Identify which cell holds the provided text, then report its (X, Y) central coordinate. 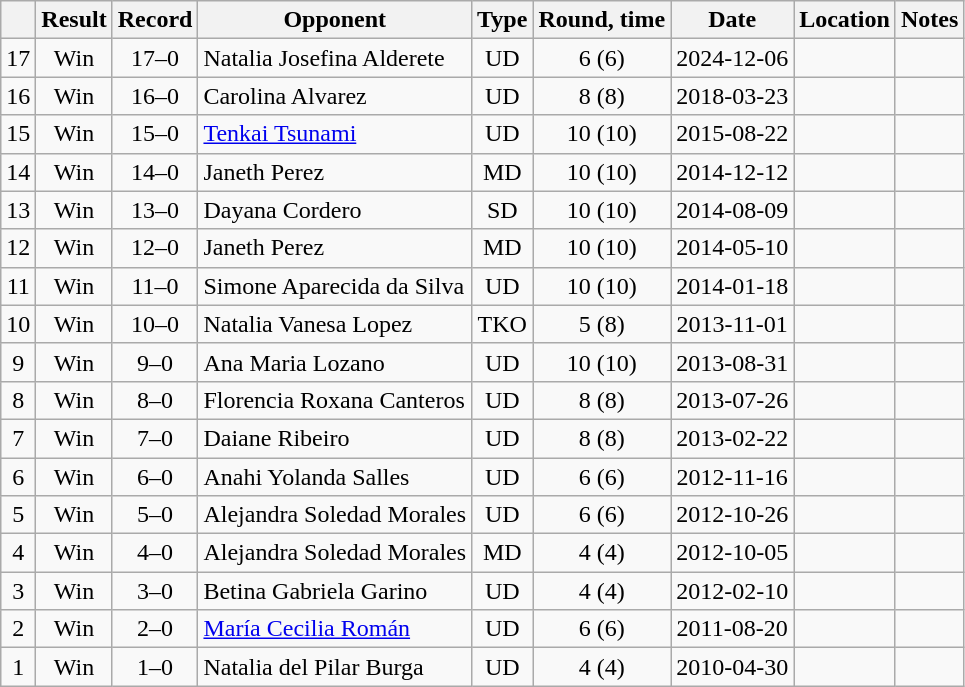
4 (18, 553)
Anahi Yolanda Salles (335, 477)
2018-03-23 (732, 96)
1 (18, 667)
Natalia Vanesa Lopez (335, 324)
Notes (929, 20)
8–0 (155, 400)
Natalia del Pilar Burga (335, 667)
2013-08-31 (732, 362)
12 (18, 248)
16–0 (155, 96)
Ana Maria Lozano (335, 362)
2012-10-26 (732, 515)
3–0 (155, 591)
2012-10-05 (732, 553)
14 (18, 172)
2015-08-22 (732, 134)
10 (18, 324)
Round, time (602, 20)
7–0 (155, 438)
15–0 (155, 134)
Date (732, 20)
11 (18, 286)
11–0 (155, 286)
2014-05-10 (732, 248)
6 (18, 477)
Opponent (335, 20)
13–0 (155, 210)
Tenkai Tsunami (335, 134)
Record (155, 20)
13 (18, 210)
10–0 (155, 324)
17 (18, 58)
Type (502, 20)
14–0 (155, 172)
15 (18, 134)
Daiane Ribeiro (335, 438)
2014-01-18 (732, 286)
María Cecilia Román (335, 629)
2013-11-01 (732, 324)
17–0 (155, 58)
6–0 (155, 477)
5–0 (155, 515)
Betina Gabriela Garino (335, 591)
2014-12-12 (732, 172)
2011-08-20 (732, 629)
Natalia Josefina Alderete (335, 58)
4–0 (155, 553)
9–0 (155, 362)
Florencia Roxana Canteros (335, 400)
2013-07-26 (732, 400)
Result (74, 20)
8 (18, 400)
9 (18, 362)
1–0 (155, 667)
Simone Aparecida da Silva (335, 286)
7 (18, 438)
5 (8) (602, 324)
2013-02-22 (732, 438)
16 (18, 96)
Carolina Alvarez (335, 96)
2 (18, 629)
2012-02-10 (732, 591)
TKO (502, 324)
2–0 (155, 629)
Dayana Cordero (335, 210)
SD (502, 210)
2012-11-16 (732, 477)
2024-12-06 (732, 58)
2010-04-30 (732, 667)
5 (18, 515)
12–0 (155, 248)
2014-08-09 (732, 210)
Location (845, 20)
3 (18, 591)
